For the text-containing cell, return its midpoint in [X, Y] coordinate format. 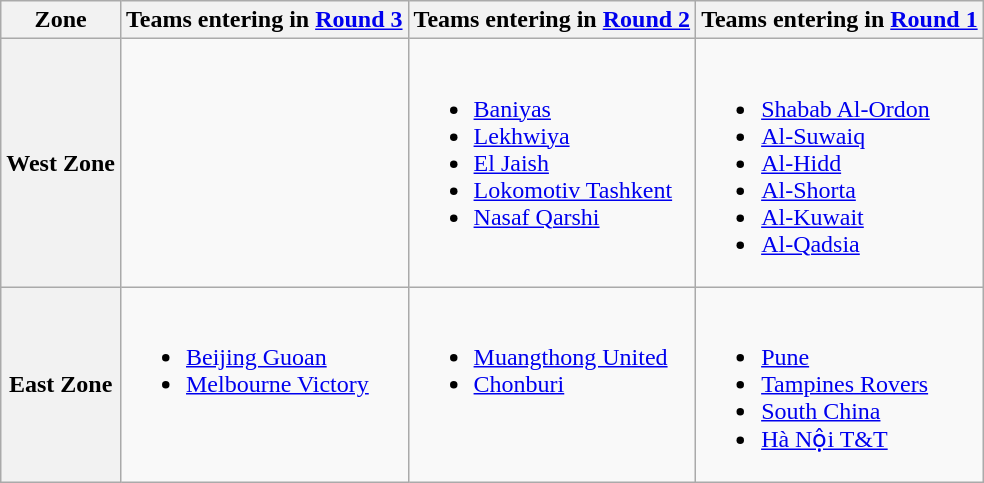
Muangthong United Chonburi [552, 385]
Zone [61, 20]
Beijing Guoan Melbourne Victory [264, 385]
East Zone [61, 385]
Shabab Al-Ordon Al-Suwaiq Al-Hidd Al-Shorta Al-Kuwait Al-Qadsia [840, 163]
Pune Tampines Rovers South China Hà Nội T&T [840, 385]
Teams entering in Round 1 [840, 20]
West Zone [61, 163]
Baniyas Lekhwiya El Jaish Lokomotiv Tashkent Nasaf Qarshi [552, 163]
Teams entering in Round 3 [264, 20]
Teams entering in Round 2 [552, 20]
